From the cell containing the given text, extract its center point as (x, y) coordinate. 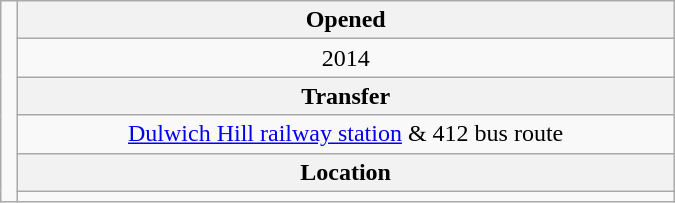
Opened (346, 20)
Transfer (346, 96)
2014 (346, 58)
Location (346, 172)
Dulwich Hill railway station & 412 bus route (346, 134)
